Identify which cell holds the provided text, then report its (x, y) central coordinate. 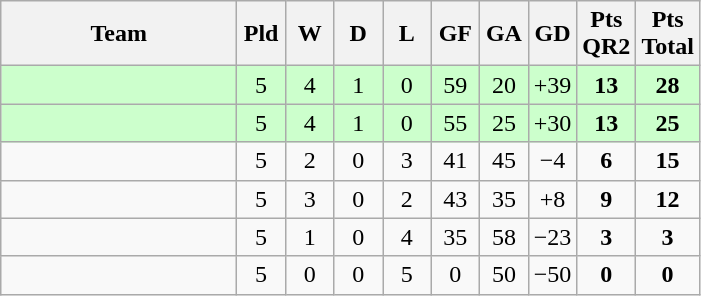
45 (504, 161)
43 (456, 199)
6 (606, 161)
W (310, 34)
Pld (262, 34)
50 (504, 275)
28 (668, 85)
12 (668, 199)
55 (456, 123)
D (358, 34)
20 (504, 85)
41 (456, 161)
9 (606, 199)
GF (456, 34)
Pts Total (668, 34)
+8 (552, 199)
Team (119, 34)
15 (668, 161)
−4 (552, 161)
+39 (552, 85)
−23 (552, 237)
−50 (552, 275)
59 (456, 85)
GD (552, 34)
+30 (552, 123)
Pts QR2 (606, 34)
GA (504, 34)
58 (504, 237)
L (406, 34)
